Pinpoint the cell where the given text exists, returning its [X, Y] midpoint coordinate. 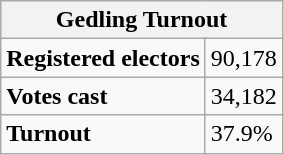
37.9% [244, 134]
Gedling Turnout [142, 20]
90,178 [244, 58]
Votes cast [104, 96]
34,182 [244, 96]
Registered electors [104, 58]
Turnout [104, 134]
